Locate the cell with the specified text and output its [X, Y] center coordinate. 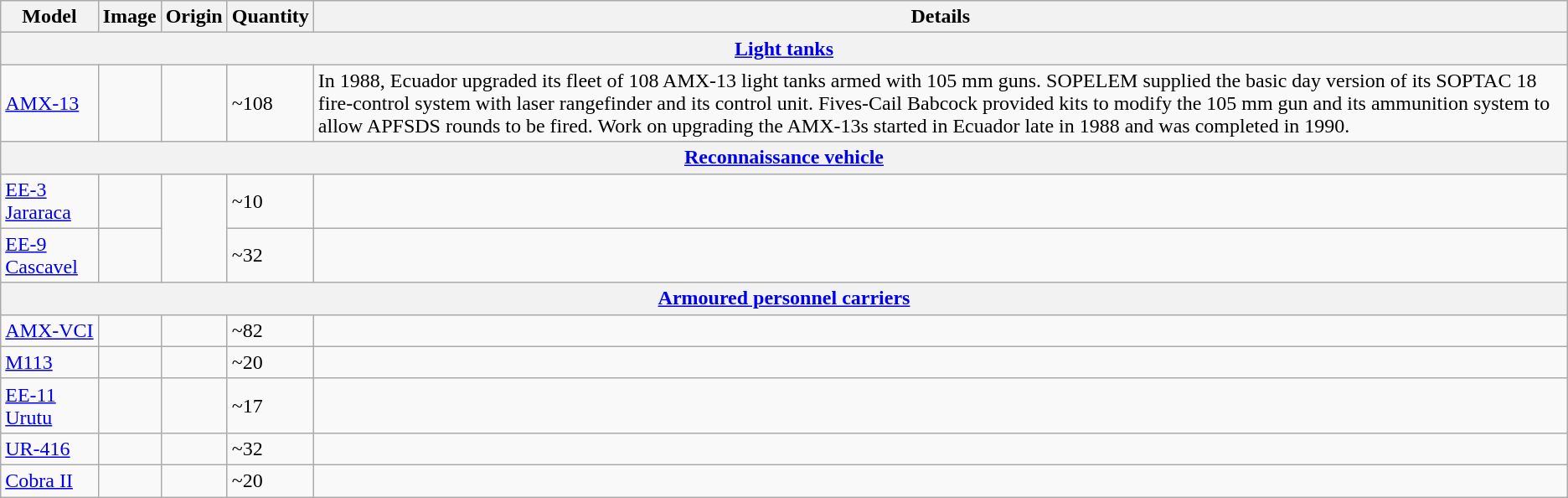
Light tanks [784, 49]
Image [129, 17]
EE-9 Cascavel [49, 255]
UR-416 [49, 449]
Cobra II [49, 480]
M113 [49, 362]
~82 [270, 330]
~10 [270, 201]
Details [940, 17]
EE-11 Urutu [49, 406]
AMX-13 [49, 103]
Armoured personnel carriers [784, 298]
EE-3 Jararaca [49, 201]
Origin [194, 17]
Reconnaissance vehicle [784, 158]
~108 [270, 103]
Model [49, 17]
Quantity [270, 17]
~17 [270, 406]
AMX-VCI [49, 330]
